Search for the cell housing the specified text and yield its [x, y] center coordinate. 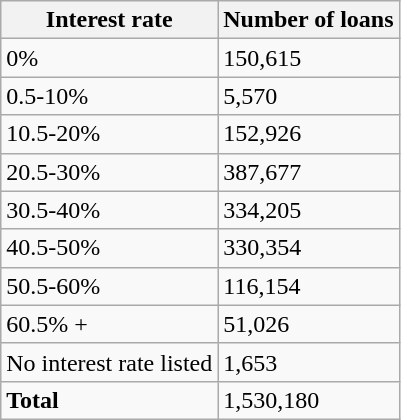
Total [110, 400]
150,615 [308, 58]
1,530,180 [308, 400]
116,154 [308, 286]
20.5-30% [110, 172]
387,677 [308, 172]
40.5-50% [110, 248]
51,026 [308, 324]
Interest rate [110, 20]
50.5-60% [110, 286]
Number of loans [308, 20]
0.5-10% [110, 96]
5,570 [308, 96]
60.5% + [110, 324]
0% [110, 58]
334,205 [308, 210]
No interest rate listed [110, 362]
30.5-40% [110, 210]
330,354 [308, 248]
1,653 [308, 362]
152,926 [308, 134]
10.5-20% [110, 134]
